Return the [x, y] coordinate for the center point of the cell that contains the specified text.  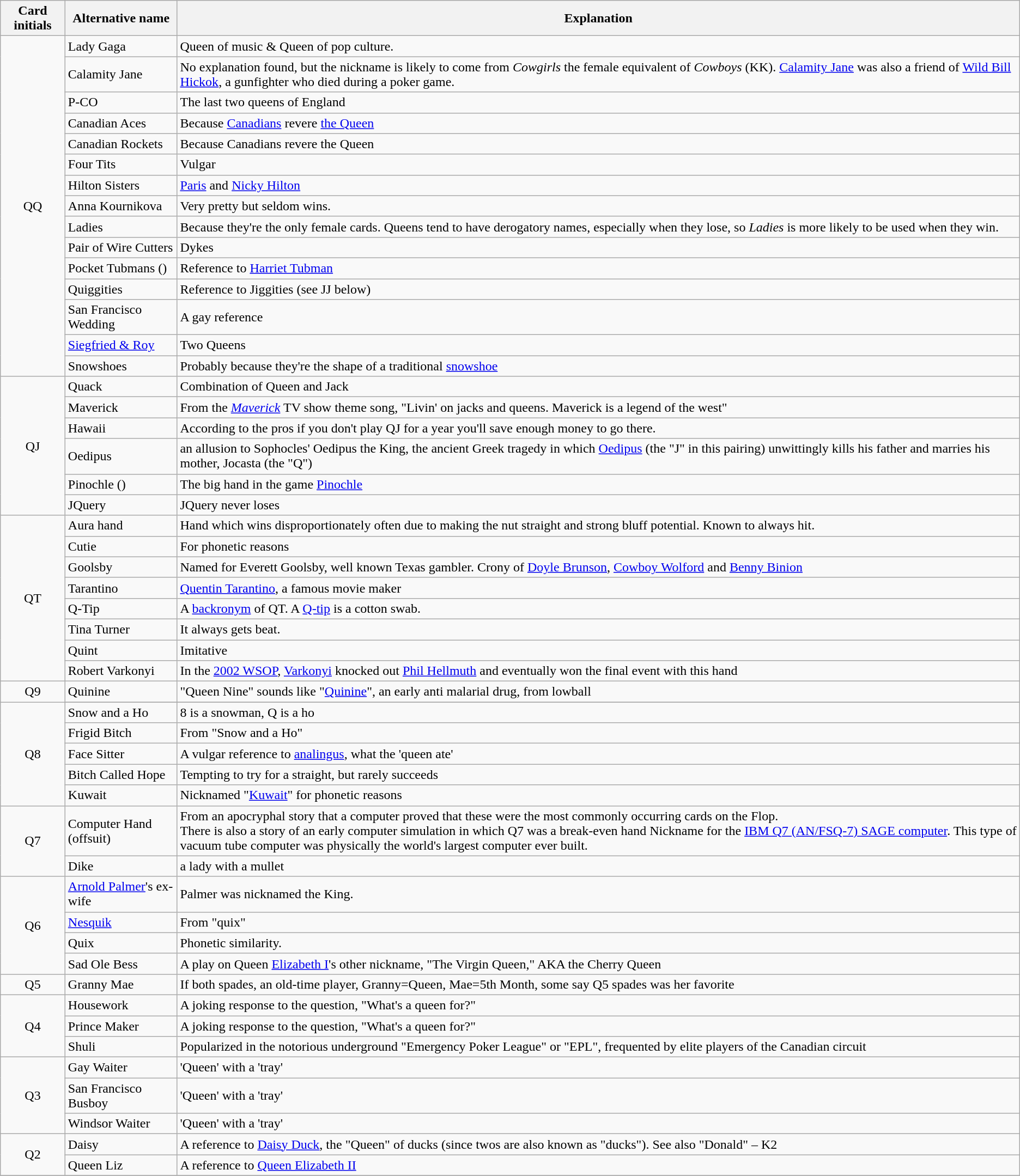
In the 2002 WSOP, Varkonyi knocked out Phil Hellmuth and eventually won the final event with this hand [598, 671]
Q-Tip [121, 608]
Q5 [33, 984]
Q3 [33, 1096]
Prince Maker [121, 1026]
Q8 [33, 754]
Quinine [121, 692]
Very pretty but seldom wins. [598, 206]
Granny Mae [121, 984]
Shuli [121, 1047]
The big hand in the game Pinochle [598, 484]
Cutie [121, 546]
Snow and a Ho [121, 712]
Housework [121, 1005]
A vulgar reference to analingus, what the 'queen ate' [598, 754]
Lady Gaga [121, 46]
Pocket Tubmans () [121, 268]
Dike [121, 866]
Face Sitter [121, 754]
Four Tits [121, 164]
Hilton Sisters [121, 185]
Vulgar [598, 164]
Hand which wins disproportionately often due to making the nut straight and strong bluff potential. Known to always hit. [598, 526]
Anna Kournikova [121, 206]
From the Maverick TV show theme song, "Livin' on jacks and queens. Maverick is a legend of the west" [598, 407]
Pinochle () [121, 484]
From "quix" [598, 922]
Q7 [33, 841]
Maverick [121, 407]
Oedipus [121, 456]
Bitch Called Hope [121, 775]
Tarantino [121, 588]
Goolsby [121, 567]
Card initials [33, 19]
Q2 [33, 1155]
Two Queens [598, 345]
Pair of Wire Cutters [121, 247]
Tempting to try for a straight, but rarely succeeds [598, 775]
Windsor Waiter [121, 1124]
QJ [33, 446]
Aura hand [121, 526]
Quentin Tarantino, a famous movie maker [598, 588]
Quack [121, 387]
Computer Hand (offsuit) [121, 831]
Named for Everett Goolsby, well known Texas gambler. Crony of Doyle Brunson, Cowboy Wolford and Benny Binion [598, 567]
Imitative [598, 650]
From "Snow and a Ho" [598, 733]
Combination of Queen and Jack [598, 387]
Frigid Bitch [121, 733]
The last two queens of England [598, 102]
A reference to Queen Elizabeth II [598, 1165]
Nicknamed "Kuwait" for phonetic reasons [598, 795]
If both spades, an old-time player, Granny=Queen, Mae=5th Month, some say Q5 spades was her favorite [598, 984]
Nesquik [121, 922]
San Francisco Busboy [121, 1096]
Quiggities [121, 289]
Calamity Jane [121, 74]
JQuery [121, 505]
Popularized in the notorious underground "Emergency Poker League" or "EPL", frequented by elite players of the Canadian circuit [598, 1047]
Dykes [598, 247]
8 is a snowman, Q is a ho [598, 712]
A reference to Daisy Duck, the "Queen" of ducks (since twos are also known as "ducks"). See also "Donald" – K2 [598, 1144]
Alternative name [121, 19]
Q4 [33, 1026]
Q9 [33, 692]
Queen of music & Queen of pop culture. [598, 46]
Reference to Harriet Tubman [598, 268]
a lady with a mullet [598, 866]
Explanation [598, 19]
QT [33, 598]
Robert Varkonyi [121, 671]
San Francisco Wedding [121, 317]
Reference to Jiggities (see JJ below) [598, 289]
Phonetic similarity. [598, 943]
Probably because they're the shape of a traditional snowshoe [598, 366]
Paris and Nicky Hilton [598, 185]
Daisy [121, 1144]
Canadian Aces [121, 123]
QQ [33, 206]
Quint [121, 650]
Gay Waiter [121, 1068]
P-CO [121, 102]
For phonetic reasons [598, 546]
It always gets beat. [598, 629]
According to the pros if you don't play QJ for a year you'll save enough money to go there. [598, 428]
Tina Turner [121, 629]
Queen Liz [121, 1165]
Ladies [121, 227]
Kuwait [121, 795]
A play on Queen Elizabeth I's other nickname, "The Virgin Queen," AKA the Cherry Queen [598, 964]
Palmer was nicknamed the King. [598, 894]
A gay reference [598, 317]
Sad Ole Bess [121, 964]
Arnold Palmer's ex-wife [121, 894]
JQuery never loses [598, 505]
A backronym of QT. A Q-tip is a cotton swab. [598, 608]
Snowshoes [121, 366]
Q6 [33, 925]
"Queen Nine" sounds like "Quinine", an early anti malarial drug, from lowball [598, 692]
Siegfried & Roy [121, 345]
Hawaii [121, 428]
Canadian Rockets [121, 144]
Quix [121, 943]
